Locate the cell with the specified text and output its (x, y) center coordinate. 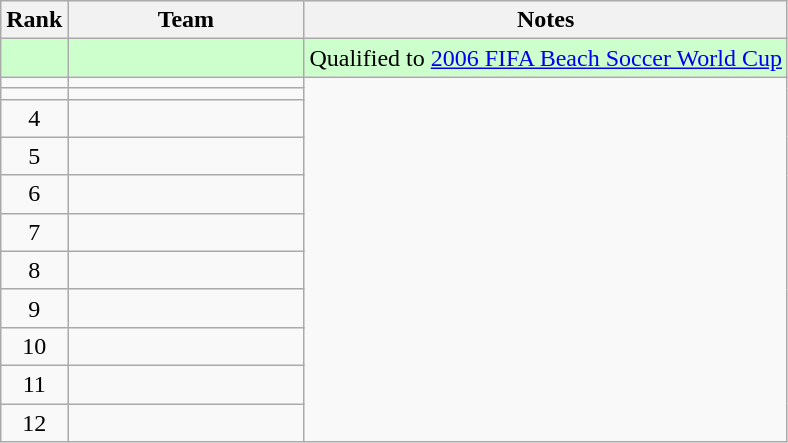
4 (34, 118)
6 (34, 194)
Team (186, 20)
11 (34, 384)
Notes (546, 20)
Rank (34, 20)
7 (34, 232)
9 (34, 308)
5 (34, 156)
8 (34, 270)
12 (34, 423)
Qualified to 2006 FIFA Beach Soccer World Cup (546, 58)
10 (34, 346)
